Return (x, y) of the center of cell containing provided text 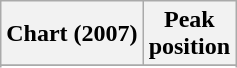
Peak position (189, 34)
Chart (2007) (72, 34)
